Capture the cell that displays the provided text and extract its (X, Y) central coordinate. 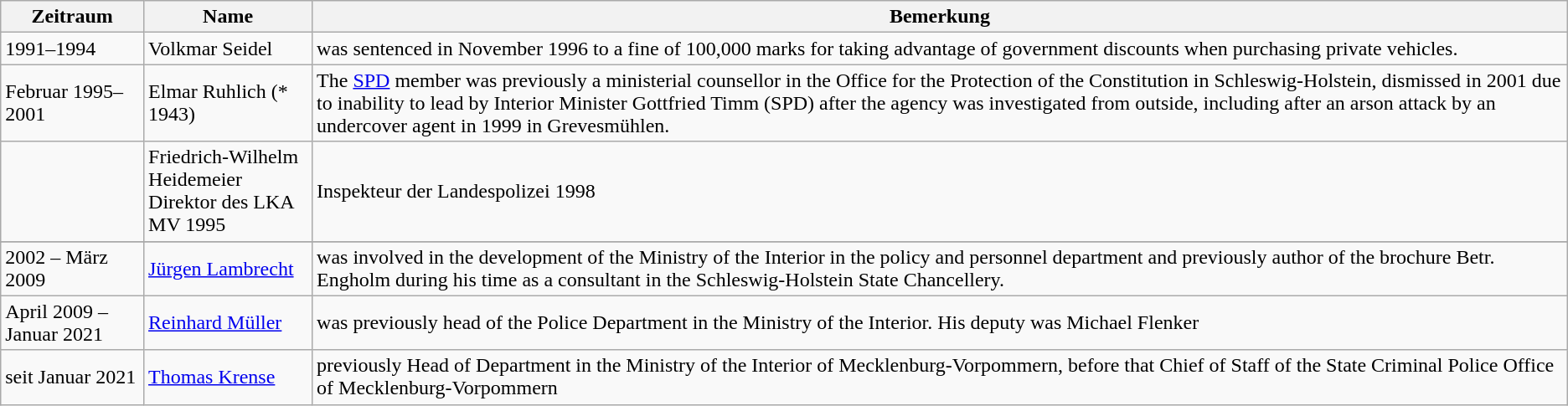
Februar 1995–2001 (72, 103)
Elmar Ruhlich (* 1943) (228, 103)
Zeitraum (72, 17)
Jürgen Lambrecht (228, 268)
April 2009 – Januar 2021 (72, 323)
1991–1994 (72, 49)
Volkmar Seidel (228, 49)
was sentenced in November 1996 to a fine of 100,000 marks for taking advantage of government discounts when purchasing private vehicles. (940, 49)
Reinhard Müller (228, 323)
was previously head of the Police Department in the Ministry of the Interior. His deputy was Michael Flenker (940, 323)
seit Januar 2021 (72, 377)
Inspekteur der Landespolizei 1998 (940, 191)
Name (228, 17)
Thomas Krense (228, 377)
Bemerkung (940, 17)
2002 – März 2009 (72, 268)
Friedrich-Wilhelm HeidemeierDirektor des LKA MV 1995 (228, 191)
